Search for the cell housing the specified text and yield its [x, y] center coordinate. 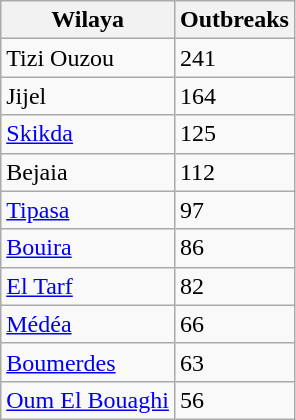
Jijel [88, 96]
63 [234, 362]
Outbreaks [234, 20]
241 [234, 58]
Wilaya [88, 20]
Médéa [88, 324]
56 [234, 400]
Tipasa [88, 210]
82 [234, 286]
Oum El Bouaghi [88, 400]
El Tarf [88, 286]
Tizi Ouzou [88, 58]
112 [234, 172]
125 [234, 134]
Skikda [88, 134]
Boumerdes [88, 362]
66 [234, 324]
Bouira [88, 248]
Bejaia [88, 172]
86 [234, 248]
97 [234, 210]
164 [234, 96]
